Search for the cell housing the specified text and yield its [X, Y] center coordinate. 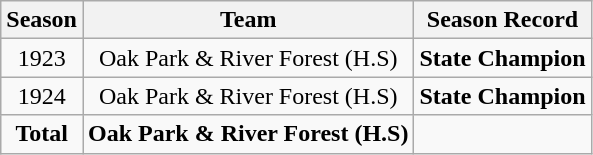
1923 [42, 58]
Season [42, 20]
Total [42, 134]
Season Record [502, 20]
1924 [42, 96]
Team [248, 20]
